Capture the cell that displays the provided text and extract its [X, Y] central coordinate. 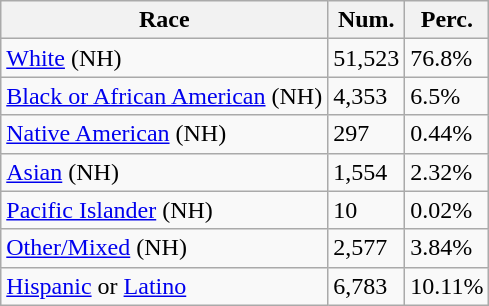
10 [366, 210]
6,783 [366, 286]
Asian (NH) [164, 172]
Native American (NH) [164, 134]
2.32% [447, 172]
76.8% [447, 58]
Pacific Islander (NH) [164, 210]
4,353 [366, 96]
3.84% [447, 248]
51,523 [366, 58]
Black or African American (NH) [164, 96]
Num. [366, 20]
0.44% [447, 134]
Perc. [447, 20]
10.11% [447, 286]
2,577 [366, 248]
1,554 [366, 172]
297 [366, 134]
White (NH) [164, 58]
Hispanic or Latino [164, 286]
0.02% [447, 210]
Race [164, 20]
6.5% [447, 96]
Other/Mixed (NH) [164, 248]
